Scan for the cell matching the given text and deliver its (x, y) coordinate at center. 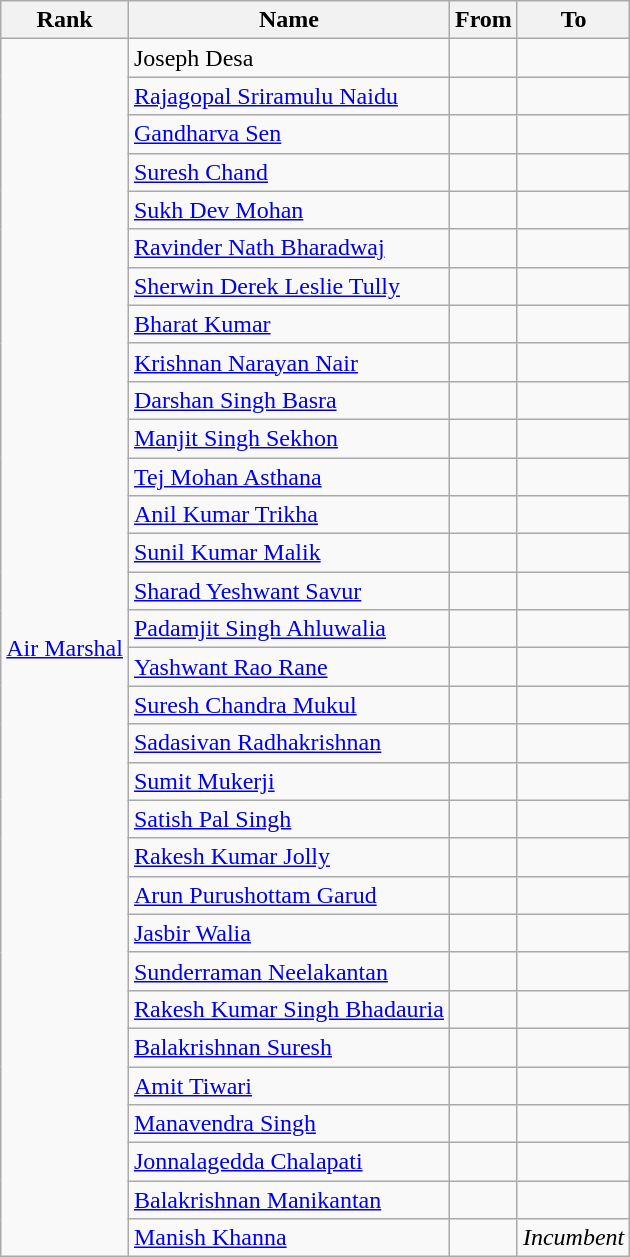
Yashwant Rao Rane (288, 667)
Sumit Mukerji (288, 781)
Manjit Singh Sekhon (288, 438)
Tej Mohan Asthana (288, 477)
Rank (65, 20)
Incumbent (573, 1238)
Jonnalagedda Chalapati (288, 1162)
Sherwin Derek Leslie Tully (288, 286)
Name (288, 20)
Amit Tiwari (288, 1085)
Sharad Yeshwant Savur (288, 591)
Sunderraman Neelakantan (288, 971)
Sunil Kumar Malik (288, 553)
Sukh Dev Mohan (288, 210)
Suresh Chandra Mukul (288, 705)
Balakrishnan Manikantan (288, 1200)
Bharat Kumar (288, 324)
Manish Khanna (288, 1238)
Joseph Desa (288, 58)
Rakesh Kumar Jolly (288, 857)
Air Marshal (65, 648)
Rajagopal Sriramulu Naidu (288, 96)
Manavendra Singh (288, 1124)
Gandharva Sen (288, 134)
Rakesh Kumar Singh Bhadauria (288, 1009)
Darshan Singh Basra (288, 400)
Sadasivan Radhakrishnan (288, 743)
From (483, 20)
Balakrishnan Suresh (288, 1047)
Ravinder Nath Bharadwaj (288, 248)
Padamjit Singh Ahluwalia (288, 629)
Anil Kumar Trikha (288, 515)
Krishnan Narayan Nair (288, 362)
Jasbir Walia (288, 933)
Suresh Chand (288, 172)
To (573, 20)
Arun Purushottam Garud (288, 895)
Satish Pal Singh (288, 819)
